Capture the cell that displays the provided text and extract its (x, y) central coordinate. 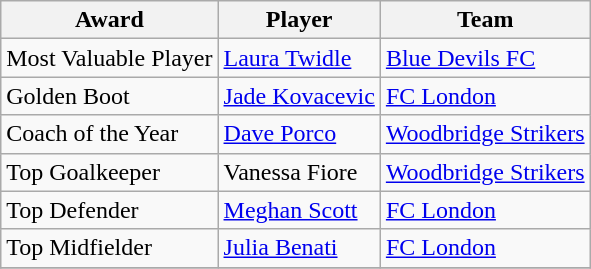
Top Midfielder (110, 248)
Meghan Scott (299, 210)
Player (299, 20)
Julia Benati (299, 248)
Golden Boot (110, 96)
Jade Kovacevic (299, 96)
Dave Porco (299, 134)
Top Defender (110, 210)
Laura Twidle (299, 58)
Vanessa Fiore (299, 172)
Coach of the Year (110, 134)
Award (110, 20)
Top Goalkeeper (110, 172)
Blue Devils FC (485, 58)
Team (485, 20)
Most Valuable Player (110, 58)
